Return the [X, Y] coordinate for the center point of the cell that contains the specified text.  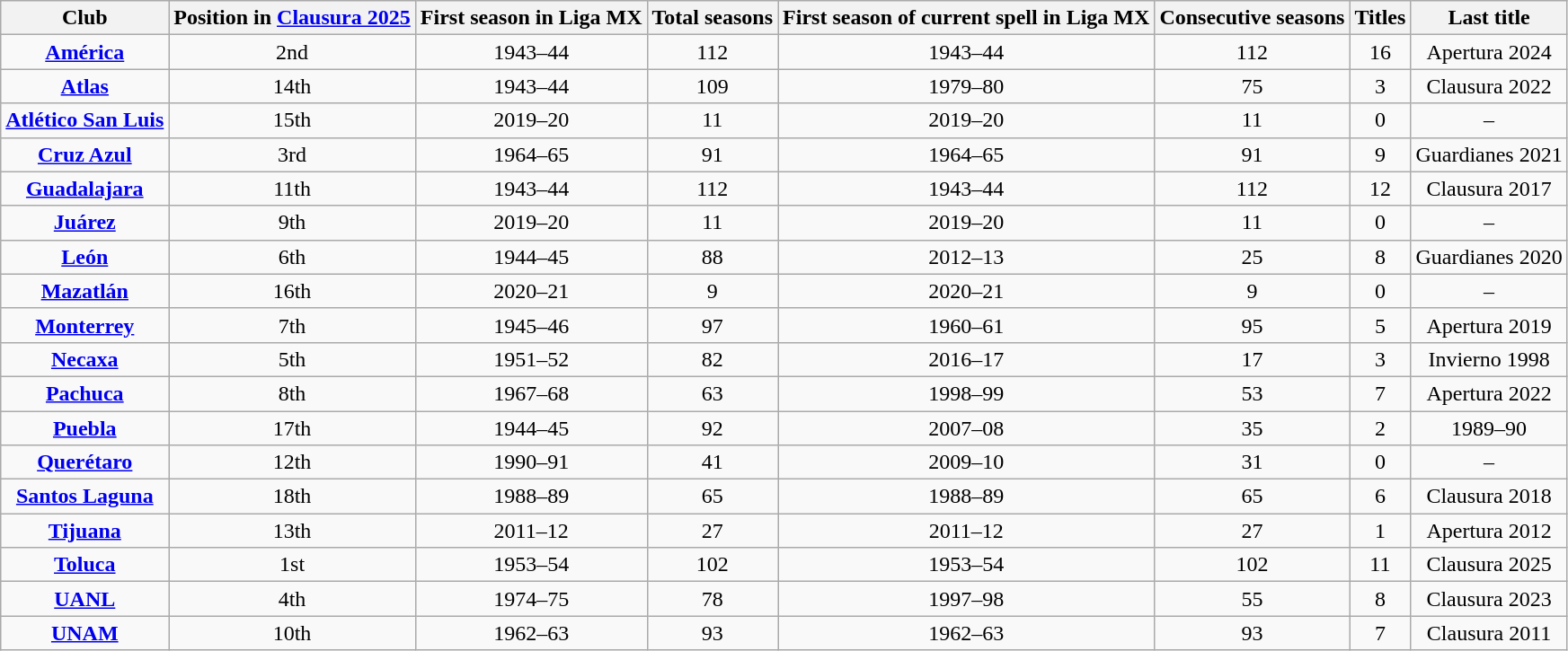
1990–91 [531, 462]
78 [713, 599]
5 [1380, 325]
75 [1253, 86]
Clausura 2022 [1489, 86]
1960–61 [967, 325]
6th [292, 257]
León [84, 257]
88 [713, 257]
8th [292, 393]
95 [1253, 325]
2 [1380, 428]
Consecutive seasons [1253, 18]
UNAM [84, 633]
25 [1253, 257]
Atlético San Luis [84, 120]
17 [1253, 359]
UANL [84, 599]
16th [292, 291]
1979–80 [967, 86]
1989–90 [1489, 428]
2012–13 [967, 257]
Clausura 2025 [1489, 565]
Atlas [84, 86]
2016–17 [967, 359]
35 [1253, 428]
2009–10 [967, 462]
1 [1380, 531]
5th [292, 359]
53 [1253, 393]
Apertura 2022 [1489, 393]
3rd [292, 154]
82 [713, 359]
41 [713, 462]
1951–52 [531, 359]
15th [292, 120]
1974–75 [531, 599]
Guardianes 2021 [1489, 154]
1967–68 [531, 393]
Titles [1380, 18]
Clausura 2017 [1489, 189]
First season in Liga MX [531, 18]
Guardianes 2020 [1489, 257]
Tijuana [84, 531]
2nd [292, 52]
Necaxa [84, 359]
16 [1380, 52]
9th [292, 223]
92 [713, 428]
13th [292, 531]
Monterrey [84, 325]
Apertura 2012 [1489, 531]
Apertura 2024 [1489, 52]
1945–46 [531, 325]
América [84, 52]
1st [292, 565]
1997–98 [967, 599]
Querétaro [84, 462]
97 [713, 325]
10th [292, 633]
Invierno 1998 [1489, 359]
Pachuca [84, 393]
17th [292, 428]
6 [1380, 497]
Last title [1489, 18]
109 [713, 86]
First season of current spell in Liga MX [967, 18]
Clausura 2011 [1489, 633]
4th [292, 599]
Puebla [84, 428]
Apertura 2019 [1489, 325]
Juárez [84, 223]
Santos Laguna [84, 497]
Club [84, 18]
1998–99 [967, 393]
Total seasons [713, 18]
12 [1380, 189]
31 [1253, 462]
63 [713, 393]
12th [292, 462]
18th [292, 497]
Cruz Azul [84, 154]
14th [292, 86]
Toluca [84, 565]
55 [1253, 599]
11th [292, 189]
Clausura 2023 [1489, 599]
Guadalajara [84, 189]
2007–08 [967, 428]
Position in Clausura 2025 [292, 18]
7th [292, 325]
Clausura 2018 [1489, 497]
Mazatlán [84, 291]
